Find where the given text appears and provide that cell's center as [x, y] coordinate. 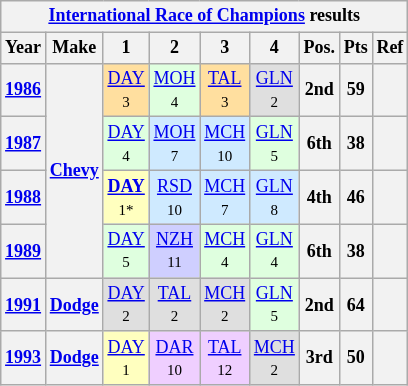
GLN4 [275, 251]
50 [356, 358]
1 [126, 48]
International Race of Champions results [204, 16]
TAL2 [174, 305]
GLN2 [275, 90]
3rd [319, 358]
DAY2 [126, 305]
MCH10 [225, 144]
64 [356, 305]
RSD10 [174, 197]
2 [174, 48]
MCH4 [225, 251]
MOH7 [174, 144]
TAL12 [225, 358]
4th [319, 197]
46 [356, 197]
1993 [24, 358]
Pts [356, 48]
GLN8 [275, 197]
1987 [24, 144]
59 [356, 90]
DAY1* [126, 197]
DAR10 [174, 358]
Year [24, 48]
Chevy [74, 170]
TAL3 [225, 90]
Pos. [319, 48]
DAY1 [126, 358]
4 [275, 48]
Make [74, 48]
Ref [390, 48]
1988 [24, 197]
NZH11 [174, 251]
MOH4 [174, 90]
DAY5 [126, 251]
DAY3 [126, 90]
DAY4 [126, 144]
1991 [24, 305]
3 [225, 48]
1989 [24, 251]
1986 [24, 90]
MCH7 [225, 197]
